Identify which cell holds the provided text, then report its [x, y] central coordinate. 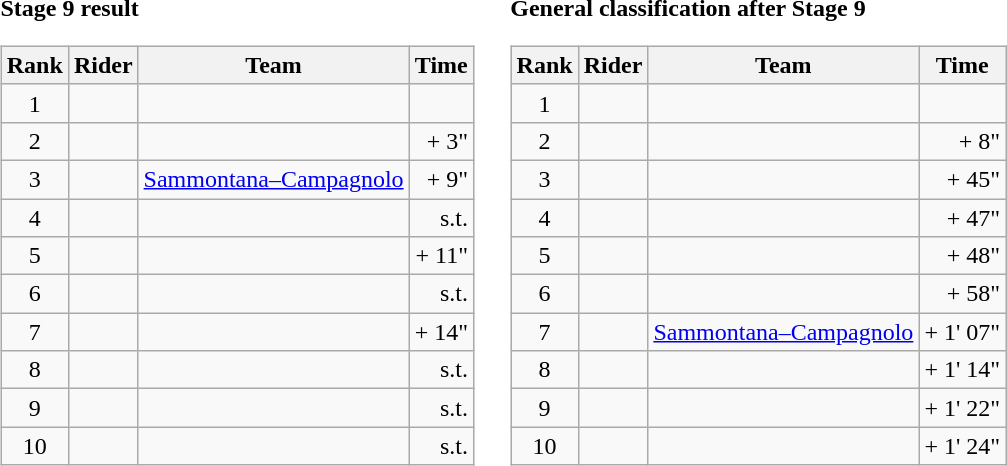
+ 45" [962, 179]
+ 1' 24" [962, 446]
+ 1' 14" [962, 370]
+ 9" [441, 179]
+ 14" [441, 332]
+ 58" [962, 294]
+ 11" [441, 256]
+ 3" [441, 141]
+ 47" [962, 217]
+ 1' 07" [962, 332]
+ 8" [962, 141]
+ 1' 22" [962, 408]
+ 48" [962, 256]
